For the text-containing cell, return its midpoint in [X, Y] coordinate format. 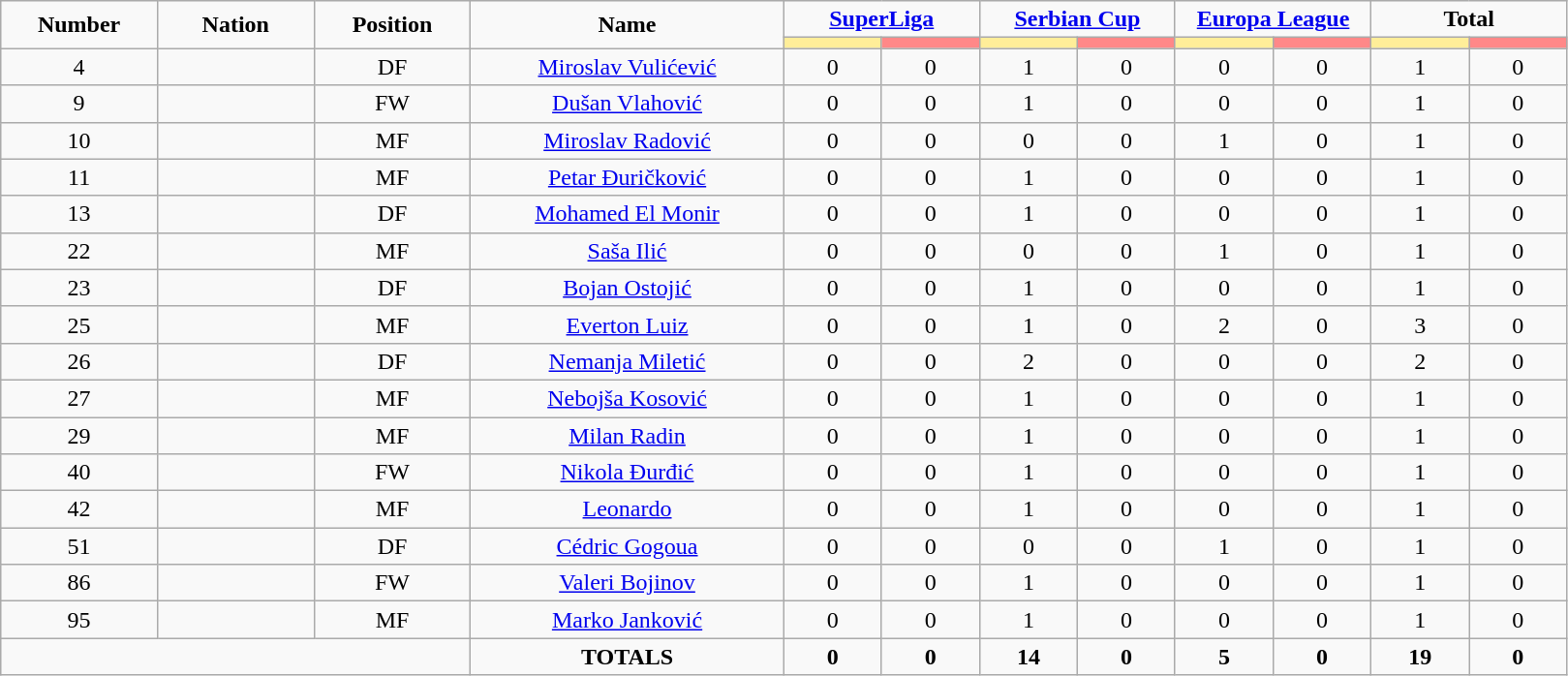
95 [79, 620]
Petar Đuričković [628, 177]
Cédric Gogoua [628, 546]
26 [79, 361]
4 [79, 67]
Marko Janković [628, 620]
3 [1420, 324]
Everton Luiz [628, 324]
Miroslav Vulićević [628, 67]
Bojan Ostojić [628, 288]
11 [79, 177]
Name [628, 25]
25 [79, 324]
42 [79, 509]
Total [1469, 19]
Nebojša Kosović [628, 398]
Valeri Bojinov [628, 583]
5 [1224, 657]
51 [79, 546]
9 [79, 104]
Miroslav Radović [628, 140]
Leonardo [628, 509]
86 [79, 583]
Saša Ilić [628, 251]
23 [79, 288]
Nation [235, 25]
Position [392, 25]
Europa League [1273, 19]
Dušan Vlahović [628, 104]
SuperLiga [881, 19]
Milan Radin [628, 435]
10 [79, 140]
13 [79, 214]
Number [79, 25]
19 [1420, 657]
Serbian Cup [1077, 19]
29 [79, 435]
Nikola Đurđić [628, 473]
22 [79, 251]
27 [79, 398]
Nemanja Miletić [628, 361]
14 [1029, 657]
Mohamed El Monir [628, 214]
40 [79, 473]
TOTALS [628, 657]
